Find where the given text appears and provide that cell's center as (X, Y) coordinate. 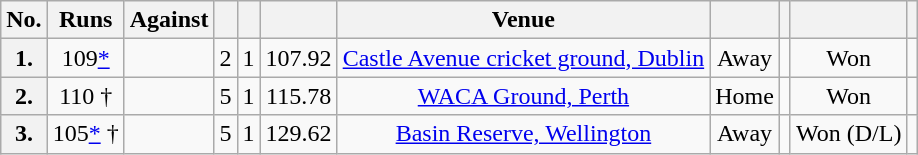
Basin Reserve, Wellington (524, 134)
107.92 (298, 58)
Won (D/L) (848, 134)
115.78 (298, 96)
Runs (86, 20)
Home (745, 96)
2. (24, 96)
No. (24, 20)
Castle Avenue cricket ground, Dublin (524, 58)
110 † (86, 96)
WACA Ground, Perth (524, 96)
Venue (524, 20)
109* (86, 58)
1. (24, 58)
Against (169, 20)
2 (226, 58)
3. (24, 134)
129.62 (298, 134)
105* † (86, 134)
